Scan for the cell matching the given text and deliver its (x, y) coordinate at center. 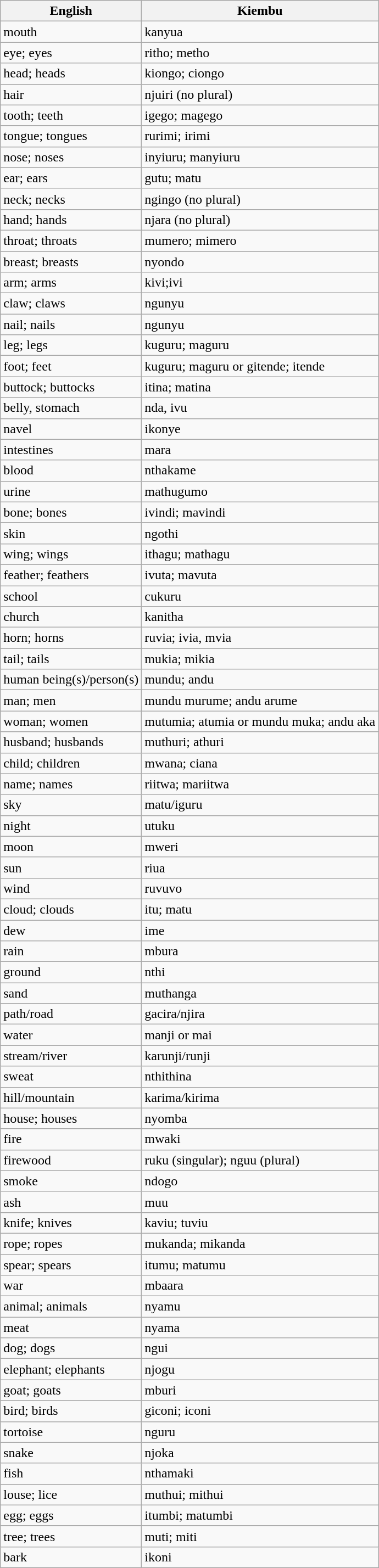
matu/iguru (260, 805)
nguru (260, 1432)
kiongo; ciongo (260, 74)
hair (71, 94)
kaviu; tuviu (260, 1223)
firewood (71, 1160)
woman; women (71, 721)
water (71, 1035)
ruvia; ivia, mvia (260, 638)
ruvuvo (260, 888)
njoka (260, 1453)
rurimi; irimi (260, 136)
fish (71, 1474)
stream/river (71, 1056)
ikonye (260, 429)
hand; hands (71, 220)
ngui (260, 1348)
ime (260, 931)
nthithina (260, 1077)
ngingo (no plural) (260, 199)
snake (71, 1453)
eye; eyes (71, 53)
gacira/njira (260, 1014)
mbaara (260, 1286)
nda, ivu (260, 408)
mara (260, 450)
riua (260, 867)
cukuru (260, 596)
tail; tails (71, 659)
nyondo (260, 262)
kuguru; maguru or gitende; itende (260, 366)
njogu (260, 1369)
belly, stomach (71, 408)
ground (71, 972)
fire (71, 1139)
muti; miti (260, 1536)
child; children (71, 763)
itumu; matumu (260, 1264)
nose; noses (71, 157)
mbura (260, 951)
wind (71, 888)
manji or mai (260, 1035)
school (71, 596)
nyamu (260, 1307)
tongue; tongues (71, 136)
animal; animals (71, 1307)
mundu murume; andu arume (260, 701)
navel (71, 429)
sky (71, 805)
mundu; andu (260, 680)
name; names (71, 784)
horn; horns (71, 638)
ngothi (260, 533)
church (71, 617)
mweri (260, 847)
skin (71, 533)
nyama (260, 1328)
inyiuru; manyiuru (260, 157)
nail; nails (71, 324)
tooth; teeth (71, 115)
goat; goats (71, 1390)
intestines (71, 450)
dog; dogs (71, 1348)
feather; feathers (71, 575)
sand (71, 993)
mouth (71, 32)
karima/kirima (260, 1097)
husband; husbands (71, 742)
rope; ropes (71, 1244)
itumbi; matumbi (260, 1515)
sun (71, 867)
buttock; buttocks (71, 387)
urine (71, 491)
meat (71, 1328)
blood (71, 471)
riitwa; mariitwa (260, 784)
mwana; ciana (260, 763)
sweat (71, 1077)
path/road (71, 1014)
man; men (71, 701)
muthanga (260, 993)
foot; feet (71, 366)
nthamaki (260, 1474)
knife; knives (71, 1223)
spear; spears (71, 1264)
elephant; elephants (71, 1369)
nthakame (260, 471)
wing; wings (71, 554)
rain (71, 951)
hill/mountain (71, 1097)
igego; magego (260, 115)
neck; necks (71, 199)
ivindi; mavindi (260, 512)
njara (no plural) (260, 220)
tree; trees (71, 1536)
dew (71, 931)
Kiembu (260, 11)
mathugumo (260, 491)
muthui; mithui (260, 1494)
English (71, 11)
human being(s)/person(s) (71, 680)
ikoni (260, 1557)
smoke (71, 1181)
muthuri; athuri (260, 742)
breast; breasts (71, 262)
bone; bones (71, 512)
ritho; metho (260, 53)
kanyua (260, 32)
head; heads (71, 74)
mwaki (260, 1139)
bird; birds (71, 1411)
karunji/runji (260, 1056)
ndogo (260, 1181)
giconi; iconi (260, 1411)
utuku (260, 826)
ear; ears (71, 178)
house; houses (71, 1118)
gutu; matu (260, 178)
bark (71, 1557)
itu; matu (260, 909)
tortoise (71, 1432)
nthi (260, 972)
moon (71, 847)
mutumia; atumia or mundu muka; andu aka (260, 721)
claw; claws (71, 304)
nyomba (260, 1118)
mukia; mikia (260, 659)
muu (260, 1202)
cloud; clouds (71, 909)
kuguru; maguru (260, 345)
louse; lice (71, 1494)
njuiri (no plural) (260, 94)
ash (71, 1202)
itina; matina (260, 387)
ruku (singular); nguu (plural) (260, 1160)
night (71, 826)
mumero; mimero (260, 240)
egg; eggs (71, 1515)
throat; throats (71, 240)
ithagu; mathagu (260, 554)
kanitha (260, 617)
kivi;ivi (260, 283)
mukanda; mikanda (260, 1244)
leg; legs (71, 345)
ivuta; mavuta (260, 575)
arm; arms (71, 283)
mburi (260, 1390)
war (71, 1286)
